Provide the [X, Y] coordinate of the cell's center where the given text is located.  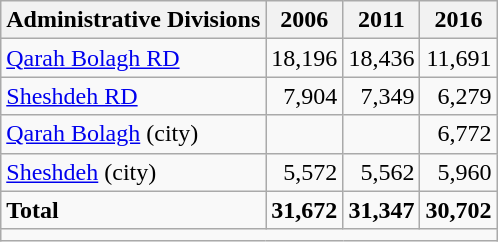
5,960 [458, 172]
Sheshdeh (city) [134, 172]
2011 [382, 20]
7,349 [382, 96]
31,672 [304, 210]
11,691 [458, 58]
Administrative Divisions [134, 20]
2016 [458, 20]
Total [134, 210]
6,772 [458, 134]
18,196 [304, 58]
Sheshdeh RD [134, 96]
6,279 [458, 96]
5,572 [304, 172]
31,347 [382, 210]
2006 [304, 20]
30,702 [458, 210]
18,436 [382, 58]
5,562 [382, 172]
7,904 [304, 96]
Qarah Bolagh (city) [134, 134]
Qarah Bolagh RD [134, 58]
